Locate the cell with the specified text and output its [x, y] center coordinate. 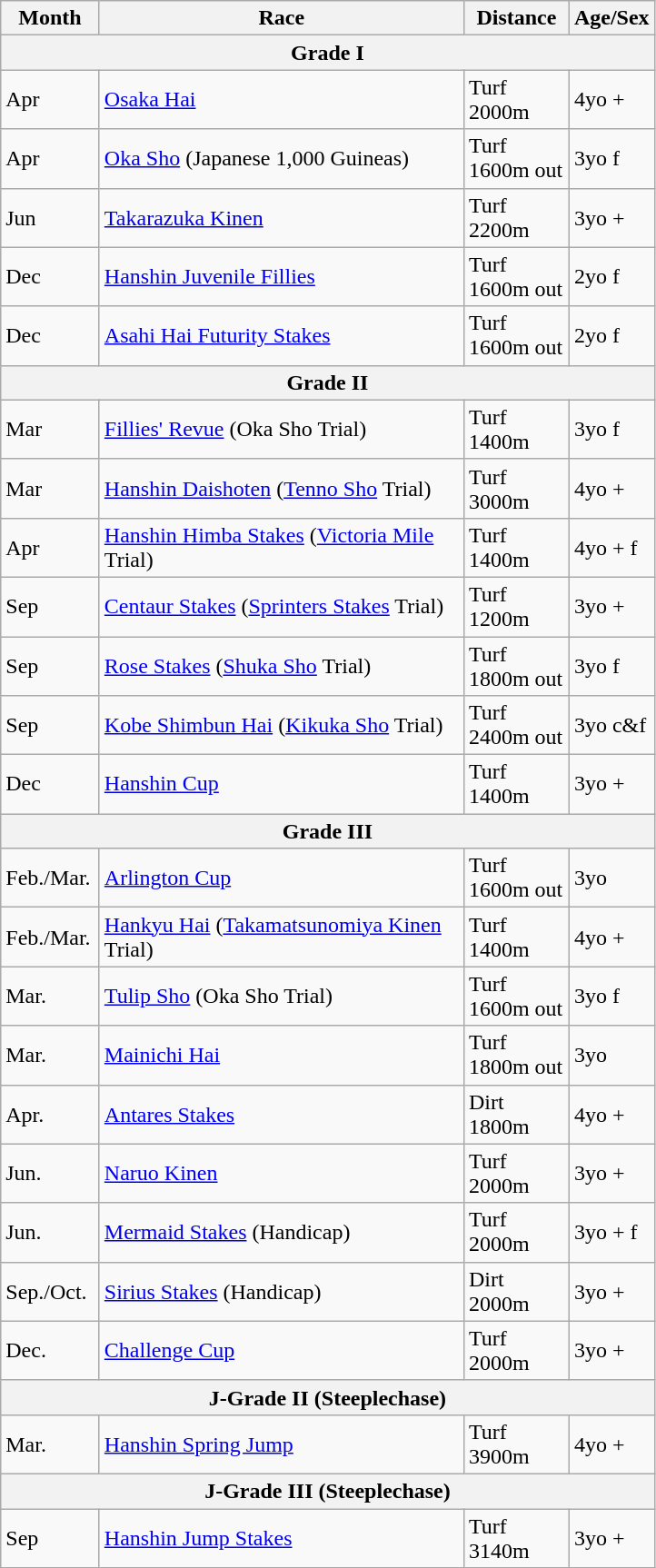
Oka Sho (Japanese 1,000 Guineas) [282, 158]
Hanshin Juvenile Fillies [282, 276]
J-Grade II (Steeplechase) [327, 1397]
Kobe Shimbun Hai (Kikuka Sho Trial) [282, 725]
3yo + f [611, 1232]
Grade II [327, 382]
Turf 3140m [516, 1537]
Grade III [327, 831]
Grade I [327, 53]
Fillies' Revue (Oka Sho Trial) [282, 429]
Turf 3000m [516, 489]
Turf 2400m out [516, 725]
Dirt 1800m [516, 1114]
Hanshin Cup [282, 785]
3yo c&f [611, 725]
J-Grade III (Steeplechase) [327, 1491]
Tulip Sho (Oka Sho Trial) [282, 996]
Dec. [51, 1350]
Hanshin Himba Stakes (Victoria Mile Trial) [282, 547]
Distance [516, 18]
Sep./Oct. [51, 1292]
Asahi Hai Futurity Stakes [282, 336]
Apr. [51, 1114]
Jun [51, 218]
Race [282, 18]
4yo + f [611, 547]
Rose Stakes (Shuka Sho Trial) [282, 665]
Sirius Stakes (Handicap) [282, 1292]
Turf 1200m [516, 607]
Centaur Stakes (Sprinters Stakes Trial) [282, 607]
Naruo Kinen [282, 1174]
Hanshin Daishoten (Tenno Sho Trial) [282, 489]
Hanshin Spring Jump [282, 1444]
Mermaid Stakes (Handicap) [282, 1232]
Mainichi Hai [282, 1056]
Dirt 2000m [516, 1292]
Turf 2200m [516, 218]
Month [51, 18]
Turf 3900m [516, 1444]
Age/Sex [611, 18]
Challenge Cup [282, 1350]
Takarazuka Kinen [282, 218]
Arlington Cup [282, 878]
Antares Stakes [282, 1114]
Hanshin Jump Stakes [282, 1537]
Hankyu Hai (Takamatsunomiya Kinen Trial) [282, 938]
Osaka Hai [282, 100]
